Determine the [x, y] coordinate at the center of the cell enclosing the given text.  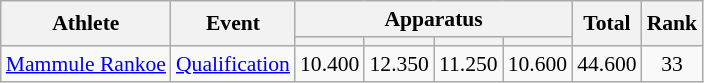
44.600 [606, 64]
Athlete [86, 24]
10.400 [330, 64]
Mammule Rankoe [86, 64]
Total [606, 24]
33 [672, 64]
12.350 [398, 64]
11.250 [468, 64]
Apparatus [434, 19]
Qualification [233, 64]
Event [233, 24]
10.600 [538, 64]
Rank [672, 24]
